Find where the given text appears and provide that cell's center as [X, Y] coordinate. 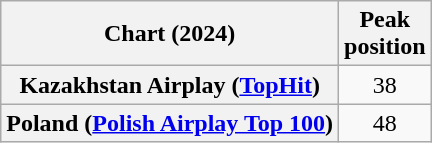
Kazakhstan Airplay (TopHit) [170, 85]
48 [385, 123]
Chart (2024) [170, 34]
Peakposition [385, 34]
Poland (Polish Airplay Top 100) [170, 123]
38 [385, 85]
